Scan for the cell matching the given text and deliver its [X, Y] coordinate at center. 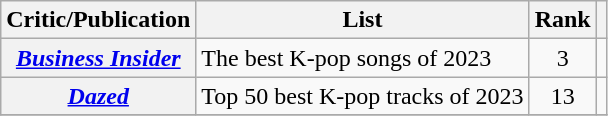
3 [562, 58]
Critic/Publication [98, 20]
Business Insider [98, 58]
13 [562, 96]
Rank [562, 20]
The best K-pop songs of 2023 [362, 58]
List [362, 20]
Dazed [98, 96]
Top 50 best K-pop tracks of 2023 [362, 96]
